Provide the [X, Y] coordinate of the cell's center where the given text is located.  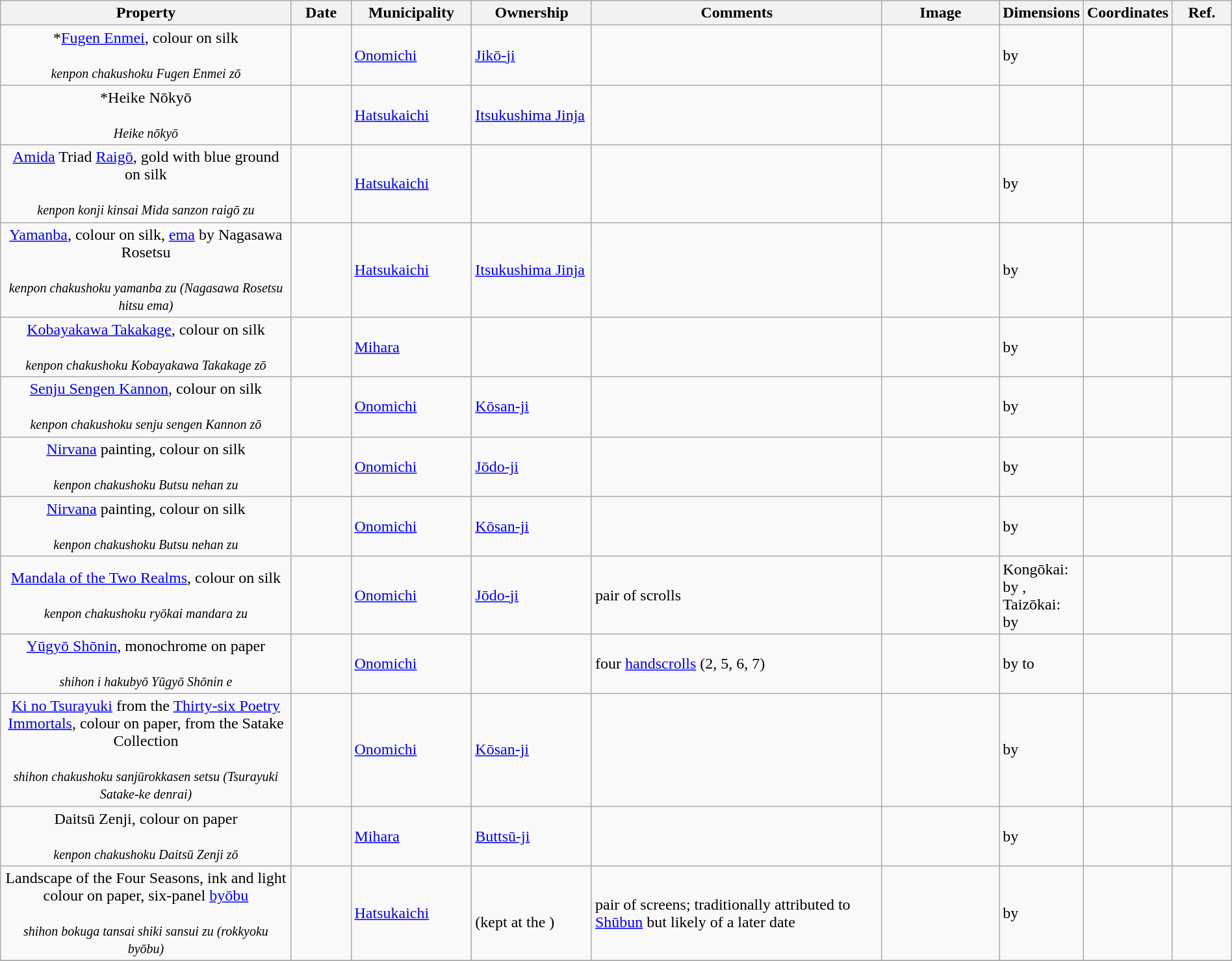
Buttsū-ji [532, 836]
*Fugen Enmei, colour on silkkenpon chakushoku Fugen Enmei zō [146, 55]
Daitsū Zenji, colour on paperkenpon chakushoku Daitsū Zenji zō [146, 836]
Dimensions [1042, 13]
Senju Sengen Kannon, colour on silkkenpon chakushoku senju sengen Kannon zō [146, 407]
Yūgyō Shōnin, monochrome on papershihon i hakubyō Yūgyō Shōnin e [146, 663]
Image [940, 13]
Ref. [1202, 13]
Yamanba, colour on silk, ema by Nagasawa Rosetsukenpon chakushoku yamanba zu (Nagasawa Rosetsu hitsu ema) [146, 270]
Coordinates [1127, 13]
Kongōkai: by , Taizōkai: by [1042, 595]
Comments [737, 13]
Date [321, 13]
*Heike NōkyōHeike nōkyō [146, 115]
Property [146, 13]
Mandala of the Two Realms, colour on silkkenpon chakushoku ryōkai mandara zu [146, 595]
by to [1042, 663]
Landscape of the Four Seasons, ink and light colour on paper, six-panel byōbushihon bokuga tansai shiki sansui zu (rokkyoku byōbu) [146, 914]
four handscrolls (2, 5, 6, 7) [737, 663]
Kobayakawa Takakage, colour on silkkenpon chakushoku Kobayakawa Takakage zō [146, 347]
pair of scrolls [737, 595]
Municipality [411, 13]
Jikō-ji [532, 55]
Amida Triad Raigō, gold with blue ground on silkkenpon konji kinsai Mida sanzon raigō zu [146, 183]
pair of screens; traditionally attributed to Shūbun but likely of a later date [737, 914]
Ownership [532, 13]
(kept at the ) [532, 914]
